Locate the cell with the specified text and output its [X, Y] center coordinate. 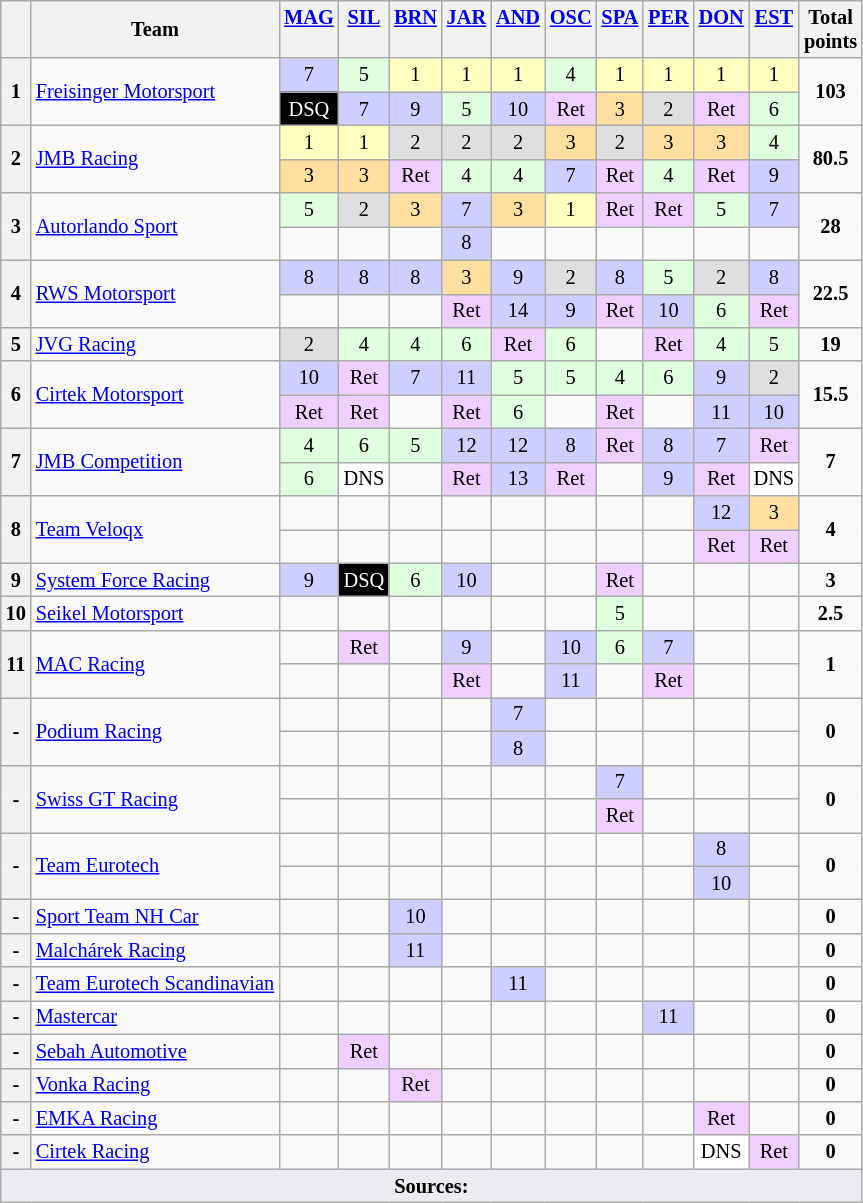
Mastercar [155, 1017]
DON [722, 29]
19 [830, 344]
103 [830, 92]
Cirtek Racing [155, 1152]
13 [518, 479]
EST [774, 29]
SIL [364, 29]
Team [155, 29]
28 [830, 226]
2.5 [830, 613]
22.5 [830, 294]
Team Veloqx [155, 530]
MAG [309, 29]
80.5 [830, 158]
Cirtek Motorsport [155, 394]
15.5 [830, 394]
MAC Racing [155, 664]
Totalpoints [830, 29]
Sebah Automotive [155, 1051]
Swiss GT Racing [155, 798]
JVG Racing [155, 344]
Seikel Motorsport [155, 613]
Autorlando Sport [155, 226]
Malchárek Racing [155, 950]
Sources: [432, 1186]
JMB Competition [155, 462]
Vonka Racing [155, 1085]
Sport Team NH Car [155, 916]
BRN [416, 29]
Podium Racing [155, 730]
EMKA Racing [155, 1118]
OSC [571, 29]
SPA [620, 29]
RWS Motorsport [155, 294]
PER [668, 29]
JAR [466, 29]
14 [518, 311]
Team Eurotech [155, 866]
Freisinger Motorsport [155, 92]
System Force Racing [155, 580]
JMB Racing [155, 158]
Team Eurotech Scandinavian [155, 984]
AND [518, 29]
